Return the [x, y] coordinate for the center point of the cell that contains the specified text.  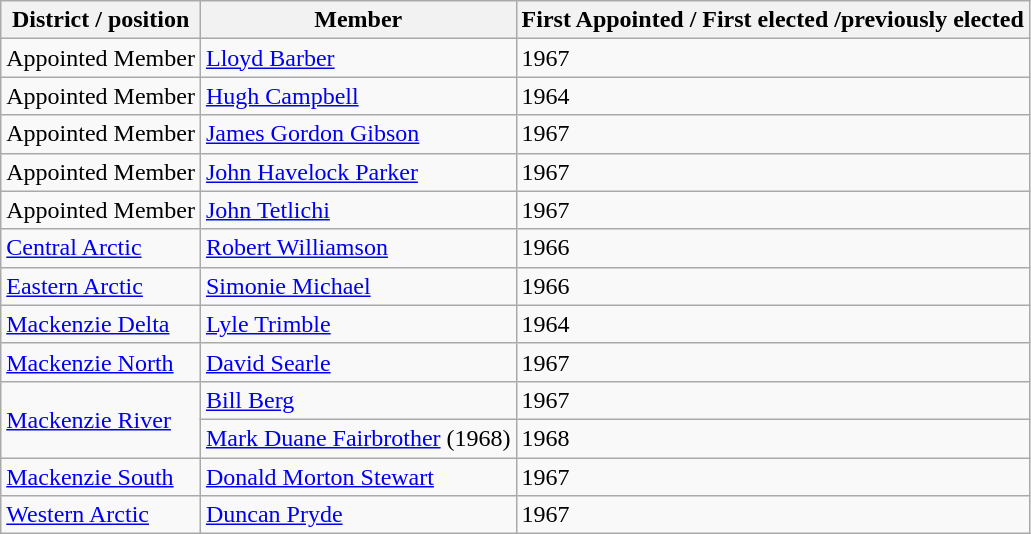
John Tetlichi [358, 210]
Mark Duane Fairbrother (1968) [358, 438]
Lyle Trimble [358, 324]
First Appointed / First elected /previously elected [772, 20]
Western Arctic [101, 515]
Bill Berg [358, 400]
John Havelock Parker [358, 172]
Mackenzie South [101, 477]
James Gordon Gibson [358, 134]
David Searle [358, 362]
Mackenzie Delta [101, 324]
Donald Morton Stewart [358, 477]
Central Arctic [101, 248]
Mackenzie North [101, 362]
Simonie Michael [358, 286]
Hugh Campbell [358, 96]
Lloyd Barber [358, 58]
1968 [772, 438]
Mackenzie River [101, 419]
Member [358, 20]
Eastern Arctic [101, 286]
Duncan Pryde [358, 515]
Robert Williamson [358, 248]
District / position [101, 20]
